For the text-containing cell, return its midpoint in (x, y) coordinate format. 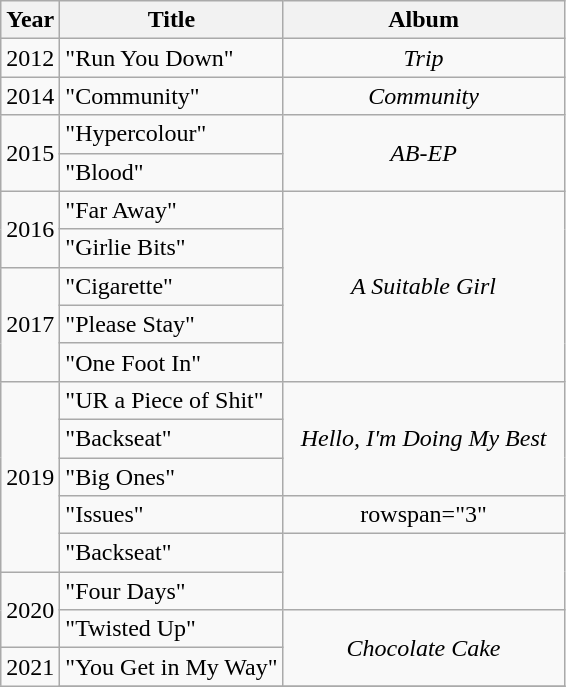
2015 (30, 153)
2014 (30, 96)
2020 (30, 610)
2021 (30, 667)
Trip (424, 58)
Hello, I'm Doing My Best (424, 438)
"Far Away" (172, 210)
"One Foot In" (172, 362)
Year (30, 20)
2017 (30, 324)
"Community" (172, 96)
"UR a Piece of Shit" (172, 400)
rowspan="3" (424, 515)
2019 (30, 476)
2012 (30, 58)
Title (172, 20)
Album (424, 20)
Community (424, 96)
"Twisted Up" (172, 629)
"You Get in My Way" (172, 667)
"Big Ones" (172, 477)
Chocolate Cake (424, 648)
"Cigarette" (172, 286)
A Suitable Girl (424, 286)
AB-EP (424, 153)
"Hypercolour" (172, 134)
"Four Days" (172, 591)
"Blood" (172, 172)
2016 (30, 229)
"Issues" (172, 515)
"Please Stay" (172, 324)
"Run You Down" (172, 58)
"Girlie Bits" (172, 248)
